From the cell containing the given text, extract its center point as [X, Y] coordinate. 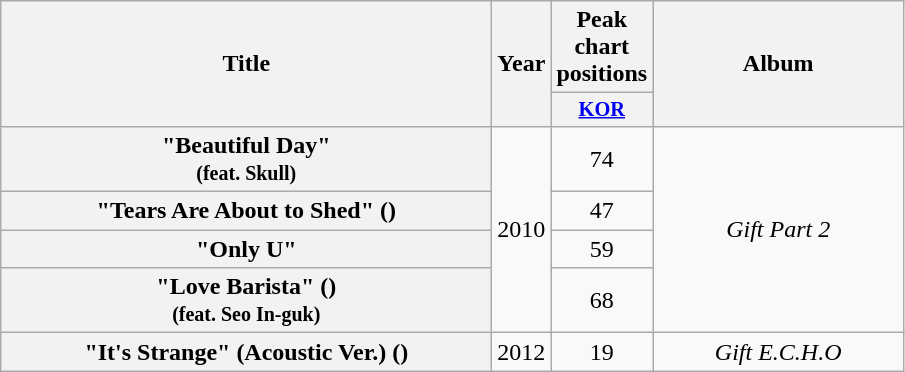
"It's Strange" (Acoustic Ver.) () [246, 352]
Gift Part 2 [778, 229]
68 [602, 300]
59 [602, 249]
Peak chart positions [602, 47]
47 [602, 211]
Album [778, 64]
"Beautiful Day"(feat. Skull) [246, 158]
"Only U" [246, 249]
"Love Barista" ()(feat. Seo In-guk) [246, 300]
Year [522, 64]
Gift E.C.H.O [778, 352]
KOR [602, 110]
"Tears Are About to Shed" () [246, 211]
2012 [522, 352]
74 [602, 158]
19 [602, 352]
Title [246, 64]
2010 [522, 229]
